Search for the cell housing the specified text and yield its (x, y) center coordinate. 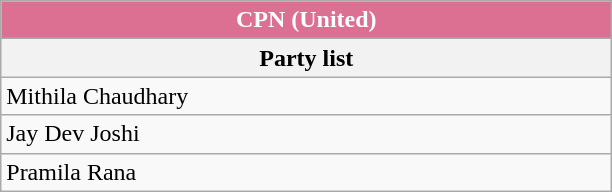
Jay Dev Joshi (306, 134)
CPN (United) (306, 20)
Pramila Rana (306, 172)
Party list (306, 58)
Mithila Chaudhary (306, 96)
